For the text-containing cell, return its midpoint in [X, Y] coordinate format. 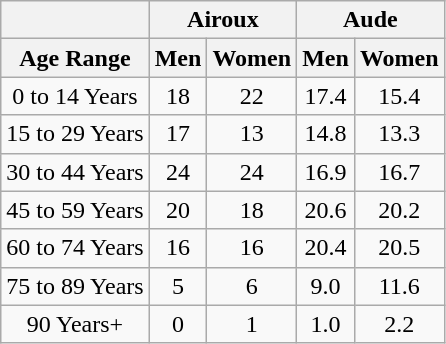
13.3 [399, 134]
6 [252, 286]
20.5 [399, 248]
20.2 [399, 210]
0 to 14 Years [75, 96]
14.8 [326, 134]
11.6 [399, 286]
20 [178, 210]
1.0 [326, 324]
22 [252, 96]
15.4 [399, 96]
15 to 29 Years [75, 134]
20.6 [326, 210]
30 to 44 Years [75, 172]
60 to 74 Years [75, 248]
16.9 [326, 172]
Aude [370, 20]
90 Years+ [75, 324]
20.4 [326, 248]
17 [178, 134]
Airoux [222, 20]
75 to 89 Years [75, 286]
13 [252, 134]
2.2 [399, 324]
9.0 [326, 286]
45 to 59 Years [75, 210]
16.7 [399, 172]
17.4 [326, 96]
0 [178, 324]
1 [252, 324]
Age Range [75, 58]
5 [178, 286]
